Pinpoint the cell where the given text exists, returning its [X, Y] midpoint coordinate. 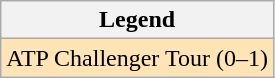
Legend [138, 20]
ATP Challenger Tour (0–1) [138, 58]
